Scan for the cell matching the given text and deliver its [X, Y] coordinate at center. 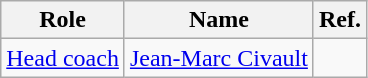
Name [218, 20]
Jean-Marc Civault [218, 58]
Ref. [340, 20]
Role [63, 20]
Head coach [63, 58]
